Return (x, y) of the center of cell containing provided text 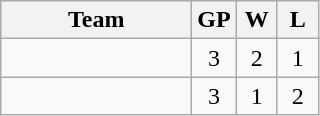
Team (96, 20)
GP (214, 20)
W (256, 20)
L (298, 20)
